Determine the [X, Y] coordinate at the center of the cell enclosing the given text.  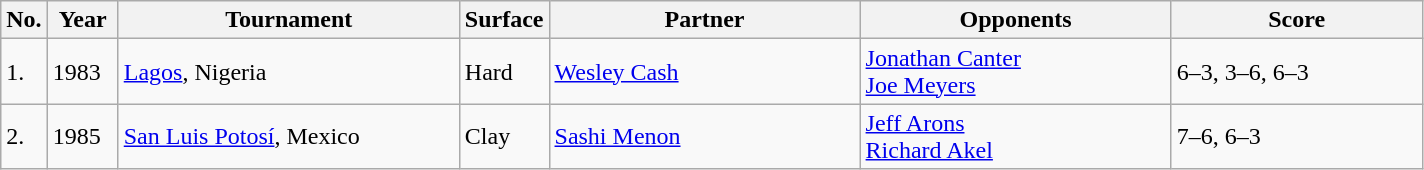
Score [1296, 20]
San Luis Potosí, Mexico [288, 136]
Tournament [288, 20]
Partner [704, 20]
Hard [504, 72]
7–6, 6–3 [1296, 136]
No. [24, 20]
1. [24, 72]
Jeff Arons Richard Akel [1016, 136]
Clay [504, 136]
Sashi Menon [704, 136]
Jonathan Canter Joe Meyers [1016, 72]
Wesley Cash [704, 72]
2. [24, 136]
Surface [504, 20]
Lagos, Nigeria [288, 72]
Year [82, 20]
Opponents [1016, 20]
1983 [82, 72]
1985 [82, 136]
6–3, 3–6, 6–3 [1296, 72]
